Output the (X, Y) coordinate of the center of the cell containing the given text.  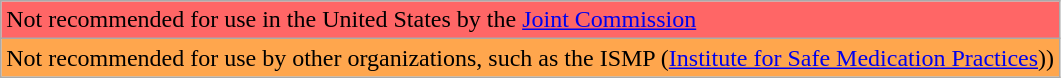
Not recommended for use in the United States by the Joint Commission (530, 20)
Not recommended for use by other organizations, such as the ISMP (Institute for Safe Medication Practices)) (530, 58)
